From the cell containing the given text, extract its center point as [x, y] coordinate. 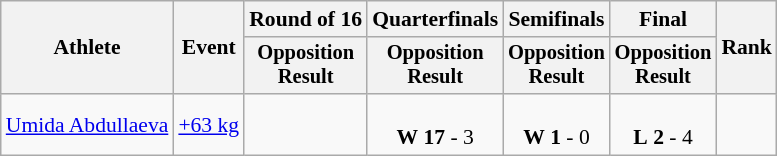
Rank [746, 48]
W 17 - 3 [435, 124]
Quarterfinals [435, 19]
+63 kg [208, 124]
Semifinals [556, 19]
Final [664, 19]
Athlete [88, 48]
W 1 - 0 [556, 124]
Round of 16 [306, 19]
L 2 - 4 [664, 124]
Umida Abdullaeva [88, 124]
Event [208, 48]
